Locate the cell with the specified text and output its [x, y] center coordinate. 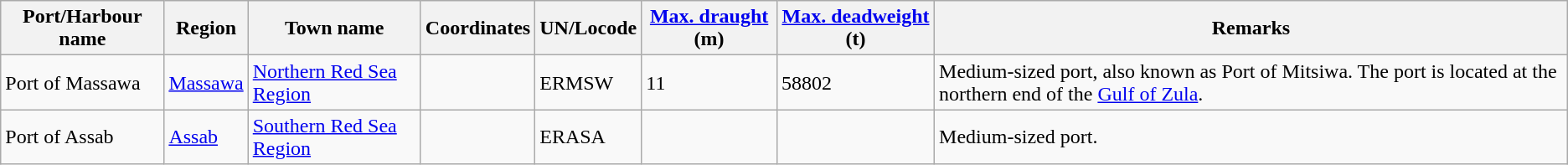
11 [709, 82]
Max. deadweight (t) [855, 28]
ERASA [588, 137]
Port/Harbour name [82, 28]
Town name [334, 28]
Max. draught (m) [709, 28]
58802 [855, 82]
Medium-sized port, also known as Port of Mitsiwa. The port is located at the northern end of the Gulf of Zula. [1251, 82]
Region [206, 28]
Massawa [206, 82]
Medium-sized port. [1251, 137]
Remarks [1251, 28]
Port of Assab [82, 137]
Southern Red Sea Region [334, 137]
UN/Locode [588, 28]
ERMSW [588, 82]
Coordinates [477, 28]
Northern Red Sea Region [334, 82]
Assab [206, 137]
Port of Massawa [82, 82]
